Find where the given text appears and provide that cell's center as (X, Y) coordinate. 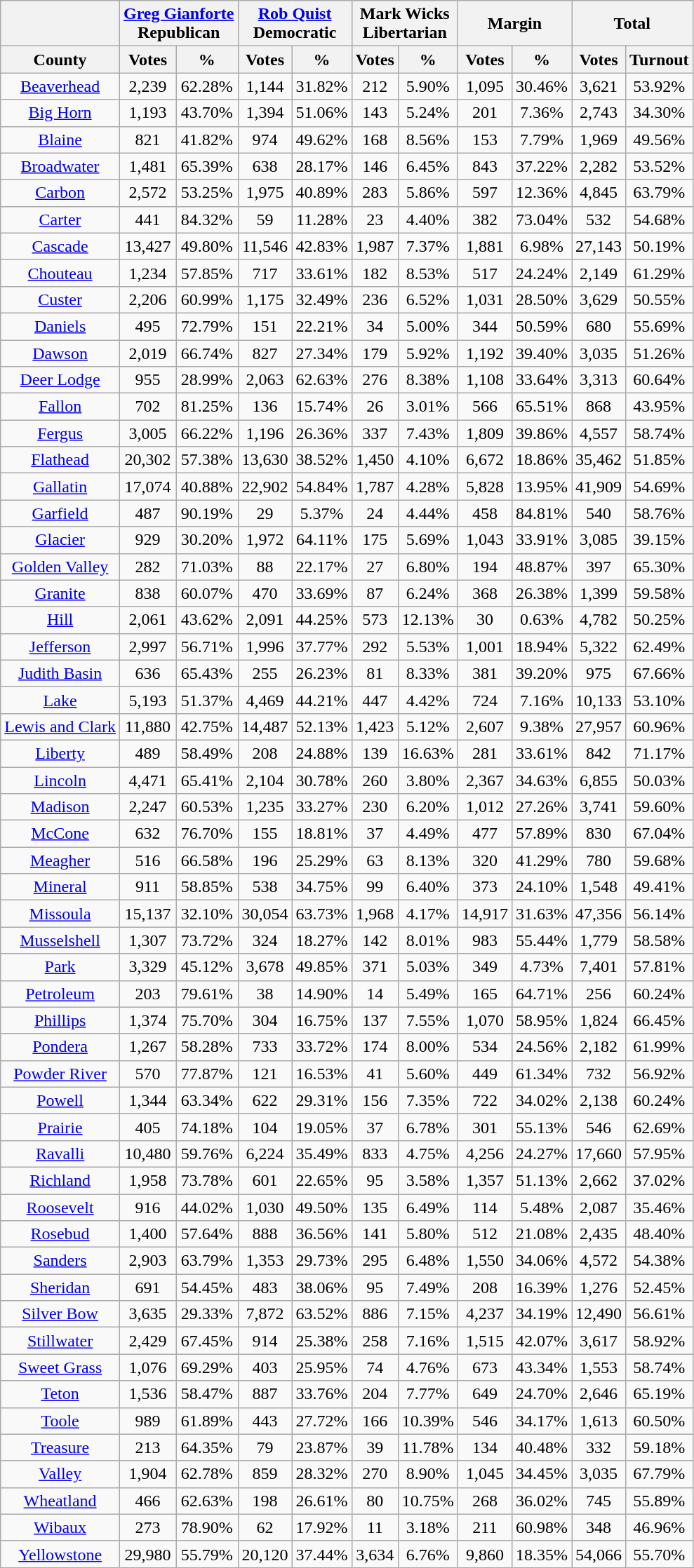
53.25% (207, 193)
255 (265, 673)
5.12% (428, 726)
344 (484, 326)
2,019 (147, 353)
17,074 (147, 487)
1,809 (484, 433)
33.64% (542, 380)
859 (265, 1474)
Hill (60, 620)
6.48% (428, 1261)
6,855 (598, 780)
65.51% (542, 407)
324 (265, 940)
56.92% (660, 1074)
18.94% (542, 647)
702 (147, 407)
1,969 (598, 140)
Phillips (60, 1020)
4.73% (542, 967)
Rob QuistDemocratic (295, 24)
Turnout (660, 60)
1,553 (598, 1367)
276 (375, 380)
512 (484, 1234)
60.99% (207, 299)
632 (147, 834)
1,196 (265, 433)
78.90% (207, 1527)
0.63% (542, 620)
58.49% (207, 753)
1,904 (147, 1474)
12.13% (428, 620)
6.76% (428, 1554)
32.10% (207, 914)
211 (484, 1527)
60.98% (542, 1527)
7.79% (542, 140)
26 (375, 407)
5.24% (428, 113)
489 (147, 753)
16.39% (542, 1287)
Dawson (60, 353)
833 (375, 1154)
1,357 (484, 1180)
213 (147, 1447)
1,095 (484, 86)
8.56% (428, 140)
2,104 (265, 780)
9,860 (484, 1554)
3,629 (598, 299)
194 (484, 567)
59.68% (660, 860)
2,091 (265, 620)
6.20% (428, 807)
42.75% (207, 726)
5,828 (484, 487)
1,548 (598, 887)
39.86% (542, 433)
304 (265, 1020)
6,672 (484, 460)
1,787 (375, 487)
28.99% (207, 380)
55.69% (660, 326)
4.40% (428, 219)
54.68% (660, 219)
50.55% (660, 299)
2,435 (598, 1234)
30.20% (207, 540)
8.01% (428, 940)
34.06% (542, 1261)
Flathead (60, 460)
6.45% (428, 166)
35,462 (598, 460)
1,070 (484, 1020)
57.85% (207, 273)
33.72% (321, 1047)
57.95% (660, 1154)
44.25% (321, 620)
382 (484, 219)
49.85% (321, 967)
11,546 (265, 246)
71.17% (660, 753)
466 (147, 1501)
55.89% (660, 1501)
53.10% (660, 700)
301 (484, 1127)
Lewis and Clark (60, 726)
Gallatin (60, 487)
4,237 (484, 1314)
60.64% (660, 380)
2,282 (598, 166)
73.72% (207, 940)
58.58% (660, 940)
8.00% (428, 1047)
59 (265, 219)
13,630 (265, 460)
26.61% (321, 1501)
887 (265, 1394)
35.46% (660, 1207)
59.60% (660, 807)
76.70% (207, 834)
56.14% (660, 914)
5.69% (428, 540)
Petroleum (60, 994)
441 (147, 219)
87 (375, 593)
Richland (60, 1180)
4.44% (428, 513)
1,400 (147, 1234)
33.76% (321, 1394)
49.62% (321, 140)
114 (484, 1207)
2,061 (147, 620)
51.13% (542, 1180)
3,617 (598, 1341)
7.15% (428, 1314)
175 (375, 540)
29.73% (321, 1261)
5,322 (598, 647)
65.41% (207, 780)
447 (375, 700)
348 (598, 1527)
573 (375, 620)
36.02% (542, 1501)
1,076 (147, 1367)
Custer (60, 299)
61.29% (660, 273)
57.38% (207, 460)
1,399 (598, 593)
3.80% (428, 780)
121 (265, 1074)
11,880 (147, 726)
179 (375, 353)
2,903 (147, 1261)
516 (147, 860)
30,054 (265, 914)
155 (265, 834)
24.24% (542, 273)
838 (147, 593)
84.32% (207, 219)
136 (265, 407)
24.70% (542, 1394)
3,634 (375, 1554)
638 (265, 166)
67.66% (660, 673)
975 (598, 673)
23 (375, 219)
1,987 (375, 246)
4.49% (428, 834)
733 (265, 1047)
65.43% (207, 673)
Total (632, 24)
168 (375, 140)
Greg GianforteRepublican (178, 24)
827 (265, 353)
11 (375, 1527)
27.72% (321, 1421)
90.19% (207, 513)
2,087 (598, 1207)
58.76% (660, 513)
60.50% (660, 1421)
6.78% (428, 1127)
Liberty (60, 753)
22.21% (321, 326)
534 (484, 1047)
39.15% (660, 540)
54.84% (321, 487)
38.52% (321, 460)
59.18% (660, 1447)
24 (375, 513)
27 (375, 567)
51.85% (660, 460)
1,536 (147, 1394)
137 (375, 1020)
6.40% (428, 887)
55.44% (542, 940)
18.35% (542, 1554)
1,779 (598, 940)
74 (375, 1367)
230 (375, 807)
5,193 (147, 700)
59.76% (207, 1154)
54.69% (660, 487)
65.30% (660, 567)
6.24% (428, 593)
3.58% (428, 1180)
470 (265, 593)
888 (265, 1234)
Mark WicksLibertarian (404, 24)
566 (484, 407)
458 (484, 513)
141 (375, 1234)
14 (375, 994)
2,138 (598, 1100)
50.59% (542, 326)
1,613 (598, 1421)
35.49% (321, 1154)
Sweet Grass (60, 1367)
16.75% (321, 1020)
2,997 (147, 647)
929 (147, 540)
67.04% (660, 834)
43.95% (660, 407)
256 (598, 994)
2,149 (598, 273)
8.90% (428, 1474)
62.69% (660, 1127)
10.75% (428, 1501)
1,031 (484, 299)
349 (484, 967)
1,881 (484, 246)
4.75% (428, 1154)
14,487 (265, 726)
41.82% (207, 140)
32.49% (321, 299)
38.06% (321, 1287)
55.13% (542, 1127)
57.64% (207, 1234)
4.28% (428, 487)
2,206 (147, 299)
3,313 (598, 380)
72.79% (207, 326)
41.29% (542, 860)
198 (265, 1501)
77.87% (207, 1074)
1,550 (484, 1261)
61.34% (542, 1074)
30 (484, 620)
57.81% (660, 967)
1,958 (147, 1180)
295 (375, 1261)
268 (484, 1501)
203 (147, 994)
Wheatland (60, 1501)
42.07% (542, 1341)
974 (265, 140)
Judith Basin (60, 673)
13.95% (542, 487)
281 (484, 753)
53.92% (660, 86)
4,782 (598, 620)
81 (375, 673)
4.17% (428, 914)
15,137 (147, 914)
52.13% (321, 726)
58.92% (660, 1341)
1,030 (265, 1207)
1,235 (265, 807)
55.70% (660, 1554)
Stillwater (60, 1341)
48.40% (660, 1234)
Golden Valley (60, 567)
5.60% (428, 1074)
680 (598, 326)
Glacier (60, 540)
1,975 (265, 193)
66.74% (207, 353)
17,660 (598, 1154)
443 (265, 1421)
983 (484, 940)
63.52% (321, 1314)
691 (147, 1287)
27,143 (598, 246)
405 (147, 1127)
43.34% (542, 1367)
540 (598, 513)
59.58% (660, 593)
Yellowstone (60, 1554)
449 (484, 1074)
2,607 (484, 726)
2,239 (147, 86)
Sanders (60, 1261)
22,902 (265, 487)
282 (147, 567)
County (60, 60)
55.79% (207, 1554)
49.56% (660, 140)
Carbon (60, 193)
4,471 (147, 780)
60.96% (660, 726)
43.70% (207, 113)
143 (375, 113)
Lincoln (60, 780)
33.27% (321, 807)
495 (147, 326)
517 (484, 273)
8.13% (428, 860)
1,515 (484, 1341)
51.26% (660, 353)
1,043 (484, 540)
146 (375, 166)
18.86% (542, 460)
19.05% (321, 1127)
1,450 (375, 460)
Broadwater (60, 166)
483 (265, 1287)
397 (598, 567)
61.89% (207, 1421)
Beaverhead (60, 86)
80 (375, 1501)
Park (60, 967)
283 (375, 193)
34.75% (321, 887)
955 (147, 380)
29,980 (147, 1554)
3.18% (428, 1527)
830 (598, 834)
1,267 (147, 1047)
26.36% (321, 433)
151 (265, 326)
16.53% (321, 1074)
7.55% (428, 1020)
34.02% (542, 1100)
5.86% (428, 193)
165 (484, 994)
44.21% (321, 700)
30.46% (542, 86)
62.49% (660, 647)
636 (147, 673)
2,662 (598, 1180)
4.42% (428, 700)
570 (147, 1074)
13,427 (147, 246)
39 (375, 1447)
11.28% (321, 219)
37.44% (321, 1554)
47,356 (598, 914)
Fallon (60, 407)
7.37% (428, 246)
914 (265, 1341)
44.02% (207, 1207)
1,353 (265, 1261)
270 (375, 1474)
5.90% (428, 86)
36.56% (321, 1234)
2,429 (147, 1341)
3,085 (598, 540)
49.50% (321, 1207)
60.07% (207, 593)
24.27% (542, 1154)
1,045 (484, 1474)
42.83% (321, 246)
18.27% (321, 940)
63.34% (207, 1100)
67.79% (660, 1474)
58.85% (207, 887)
3,329 (147, 967)
50.25% (660, 620)
868 (598, 407)
Meagher (60, 860)
780 (598, 860)
69.29% (207, 1367)
1,394 (265, 113)
39.20% (542, 673)
5.37% (321, 513)
104 (265, 1127)
1,276 (598, 1287)
8.33% (428, 673)
Teton (60, 1394)
6.52% (428, 299)
40.89% (321, 193)
58.47% (207, 1394)
1,193 (147, 113)
66.58% (207, 860)
673 (484, 1367)
33.69% (321, 593)
332 (598, 1447)
79.61% (207, 994)
3,635 (147, 1314)
67.45% (207, 1341)
5.53% (428, 647)
381 (484, 673)
601 (265, 1180)
37.77% (321, 647)
3,741 (598, 807)
5.48% (542, 1207)
14,917 (484, 914)
373 (484, 887)
17.92% (321, 1527)
7.43% (428, 433)
46.96% (660, 1527)
916 (147, 1207)
45.12% (207, 967)
21.08% (542, 1234)
717 (265, 273)
64.71% (542, 994)
24.56% (542, 1047)
5.49% (428, 994)
62 (265, 1527)
1,996 (265, 647)
1,192 (484, 353)
79 (265, 1447)
88 (265, 567)
1,344 (147, 1100)
Daniels (60, 326)
McCone (60, 834)
538 (265, 887)
724 (484, 700)
Lake (60, 700)
41 (375, 1074)
Treasure (60, 1447)
29.33% (207, 1314)
258 (375, 1341)
Wibaux (60, 1527)
1,108 (484, 380)
Prairie (60, 1127)
73.78% (207, 1180)
Missoula (60, 914)
2,063 (265, 380)
Powell (60, 1100)
54,066 (598, 1554)
Ravalli (60, 1154)
722 (484, 1100)
48.87% (542, 567)
8.53% (428, 273)
732 (598, 1074)
Silver Bow (60, 1314)
532 (598, 219)
Jefferson (60, 647)
28.50% (542, 299)
7.35% (428, 1100)
821 (147, 140)
273 (147, 1527)
22.17% (321, 567)
174 (375, 1047)
911 (147, 887)
5.03% (428, 967)
31.63% (542, 914)
7.36% (542, 113)
649 (484, 1394)
337 (375, 433)
Granite (60, 593)
37.02% (660, 1180)
62.78% (207, 1474)
24.10% (542, 887)
65.39% (207, 166)
135 (375, 1207)
34.19% (542, 1314)
20,302 (147, 460)
10.39% (428, 1421)
34.45% (542, 1474)
Big Horn (60, 113)
4,256 (484, 1154)
52.45% (660, 1287)
4.10% (428, 460)
1,175 (265, 299)
3,005 (147, 433)
Madison (60, 807)
Valley (60, 1474)
57.89% (542, 834)
27.26% (542, 807)
2,182 (598, 1047)
15.74% (321, 407)
4,845 (598, 193)
5.92% (428, 353)
368 (484, 593)
1,423 (375, 726)
27.34% (321, 353)
Deer Lodge (60, 380)
3,621 (598, 86)
54.38% (660, 1261)
99 (375, 887)
66.22% (207, 433)
28.17% (321, 166)
71.03% (207, 567)
10,133 (598, 700)
12,490 (598, 1314)
2,247 (147, 807)
1,481 (147, 166)
Roosevelt (60, 1207)
24.88% (321, 753)
25.95% (321, 1367)
25.38% (321, 1341)
56.71% (207, 647)
4,469 (265, 700)
1,012 (484, 807)
Pondera (60, 1047)
81.25% (207, 407)
73.04% (542, 219)
31.82% (321, 86)
5.80% (428, 1234)
28.32% (321, 1474)
236 (375, 299)
7,872 (265, 1314)
204 (375, 1394)
1,234 (147, 273)
40.48% (542, 1447)
745 (598, 1501)
Mineral (60, 887)
29 (265, 513)
64.35% (207, 1447)
5.00% (428, 326)
597 (484, 193)
Powder River (60, 1074)
Cascade (60, 246)
212 (375, 86)
65.19% (660, 1394)
139 (375, 753)
84.81% (542, 513)
53.52% (660, 166)
Toole (60, 1421)
20,120 (265, 1554)
34.17% (542, 1421)
1,824 (598, 1020)
50.03% (660, 780)
Garfield (60, 513)
39.40% (542, 353)
2,367 (484, 780)
1,307 (147, 940)
66.45% (660, 1020)
156 (375, 1100)
4.76% (428, 1367)
6.98% (542, 246)
51.37% (207, 700)
Chouteau (60, 273)
49.41% (660, 887)
50.19% (660, 246)
Blaine (60, 140)
49.80% (207, 246)
41,909 (598, 487)
29.31% (321, 1100)
Sheridan (60, 1287)
34.30% (660, 113)
843 (484, 166)
58.28% (207, 1047)
Musselshell (60, 940)
403 (265, 1367)
487 (147, 513)
75.70% (207, 1020)
196 (265, 860)
58.95% (542, 1020)
1,968 (375, 914)
26.23% (321, 673)
14.90% (321, 994)
292 (375, 647)
26.38% (542, 593)
1,374 (147, 1020)
8.38% (428, 380)
1,001 (484, 647)
64.11% (321, 540)
6.49% (428, 1207)
6,224 (265, 1154)
40.88% (207, 487)
989 (147, 1421)
2,646 (598, 1394)
320 (484, 860)
61.99% (660, 1047)
60.53% (207, 807)
142 (375, 940)
6.80% (428, 567)
622 (265, 1100)
2,572 (147, 193)
43.62% (207, 620)
1,972 (265, 540)
9.38% (542, 726)
166 (375, 1421)
371 (375, 967)
260 (375, 780)
30.78% (321, 780)
51.06% (321, 113)
153 (484, 140)
63.73% (321, 914)
74.18% (207, 1127)
886 (375, 1314)
134 (484, 1447)
54.45% (207, 1287)
4,557 (598, 433)
10,480 (147, 1154)
11.78% (428, 1447)
62.28% (207, 86)
182 (375, 273)
22.65% (321, 1180)
16.63% (428, 753)
18.81% (321, 834)
25.29% (321, 860)
7.49% (428, 1287)
34 (375, 326)
Rosebud (60, 1234)
842 (598, 753)
7.77% (428, 1394)
3.01% (428, 407)
37.22% (542, 166)
4,572 (598, 1261)
27,957 (598, 726)
1,144 (265, 86)
7,401 (598, 967)
201 (484, 113)
56.61% (660, 1314)
Margin (514, 24)
2,743 (598, 113)
3,678 (265, 967)
Fergus (60, 433)
33.91% (542, 540)
477 (484, 834)
34.63% (542, 780)
63 (375, 860)
Carter (60, 219)
12.36% (542, 193)
38 (265, 994)
23.87% (321, 1447)
